Return the (x, y) coordinate for the center point of the cell that contains the specified text.  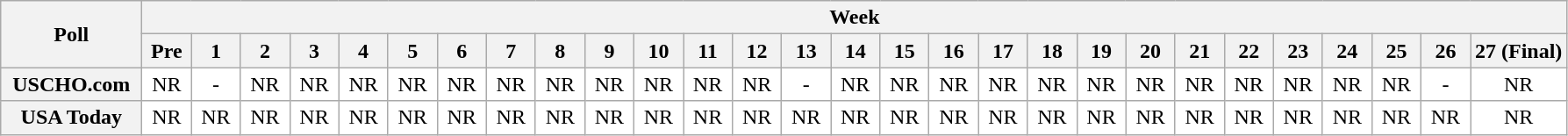
Poll (72, 34)
13 (806, 51)
8 (560, 51)
14 (856, 51)
Week (855, 18)
15 (905, 51)
24 (1347, 51)
4 (363, 51)
Pre (167, 51)
USCHO.com (72, 84)
27 (Final) (1519, 51)
20 (1150, 51)
25 (1396, 51)
2 (265, 51)
21 (1199, 51)
5 (412, 51)
23 (1298, 51)
22 (1249, 51)
10 (658, 51)
12 (757, 51)
1 (216, 51)
9 (609, 51)
7 (511, 51)
USA Today (72, 118)
18 (1052, 51)
19 (1101, 51)
26 (1445, 51)
16 (954, 51)
6 (462, 51)
3 (314, 51)
17 (1003, 51)
11 (707, 51)
